Detect which cell encompasses the target text, then output its (X, Y) center coordinate. 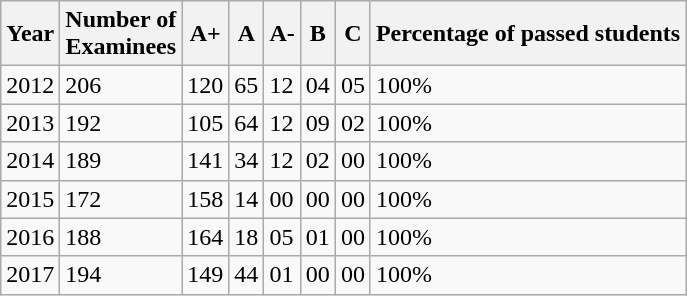
158 (206, 199)
04 (318, 85)
149 (206, 275)
A+ (206, 34)
192 (121, 123)
Year (30, 34)
64 (246, 123)
18 (246, 237)
188 (121, 237)
141 (206, 161)
B (318, 34)
105 (206, 123)
164 (206, 237)
A- (282, 34)
C (352, 34)
34 (246, 161)
14 (246, 199)
2015 (30, 199)
A (246, 34)
2013 (30, 123)
2012 (30, 85)
09 (318, 123)
2016 (30, 237)
120 (206, 85)
172 (121, 199)
2017 (30, 275)
Number ofExaminees (121, 34)
44 (246, 275)
194 (121, 275)
65 (246, 85)
2014 (30, 161)
206 (121, 85)
189 (121, 161)
Percentage of passed students (528, 34)
